Output the [x, y] coordinate of the center of the cell containing the given text.  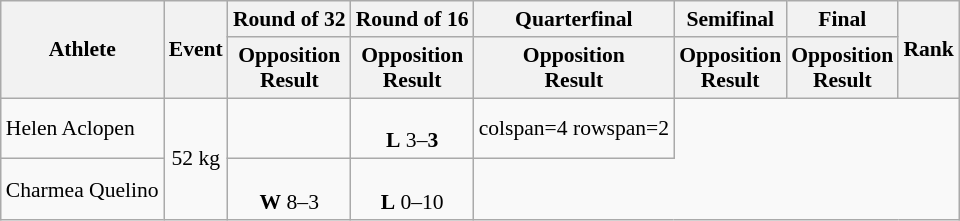
Quarterfinal [574, 19]
Round of 32 [290, 19]
L 0–10 [412, 190]
52 kg [196, 159]
Helen Aclopen [82, 128]
Round of 16 [412, 19]
Final [842, 19]
Rank [928, 50]
colspan=4 rowspan=2 [574, 128]
Charmea Quelino [82, 190]
Event [196, 50]
Athlete [82, 50]
L 3–3 [412, 128]
Semifinal [730, 19]
W 8–3 [290, 190]
